Detect which cell encompasses the target text, then output its [X, Y] center coordinate. 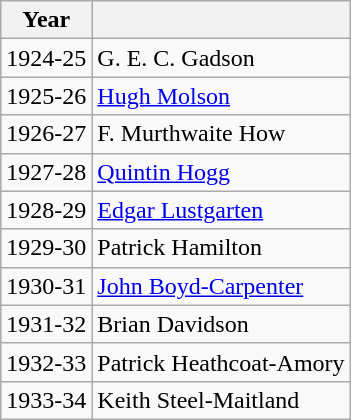
1928-29 [46, 210]
1924-25 [46, 58]
1931-32 [46, 324]
Hugh Molson [221, 96]
1933-34 [46, 400]
John Boyd-Carpenter [221, 286]
Edgar Lustgarten [221, 210]
Year [46, 20]
1930-31 [46, 286]
1926-27 [46, 134]
Brian Davidson [221, 324]
1929-30 [46, 248]
1932-33 [46, 362]
F. Murthwaite How [221, 134]
Patrick Hamilton [221, 248]
G. E. C. Gadson [221, 58]
Quintin Hogg [221, 172]
1927-28 [46, 172]
1925-26 [46, 96]
Keith Steel-Maitland [221, 400]
Patrick Heathcoat-Amory [221, 362]
